Search for the cell housing the specified text and yield its (X, Y) center coordinate. 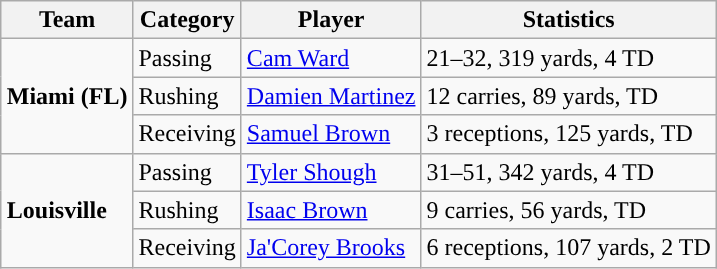
Damien Martinez (331, 96)
Louisville (67, 210)
31–51, 342 yards, 4 TD (568, 172)
Tyler Shough (331, 172)
Isaac Brown (331, 210)
3 receptions, 125 yards, TD (568, 134)
Team (67, 20)
Ja'Corey Brooks (331, 248)
21–32, 319 yards, 4 TD (568, 58)
6 receptions, 107 yards, 2 TD (568, 248)
Cam Ward (331, 58)
Category (187, 20)
Samuel Brown (331, 134)
Statistics (568, 20)
12 carries, 89 yards, TD (568, 96)
Player (331, 20)
Miami (FL) (67, 96)
9 carries, 56 yards, TD (568, 210)
